Provide the [X, Y] coordinate of the cell's center where the given text is located.  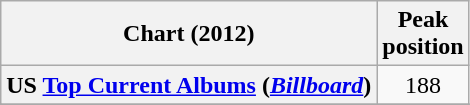
Chart (2012) [189, 34]
Peakposition [423, 34]
US Top Current Albums (Billboard) [189, 85]
188 [423, 85]
